Detect which cell encompasses the target text, then output its [X, Y] center coordinate. 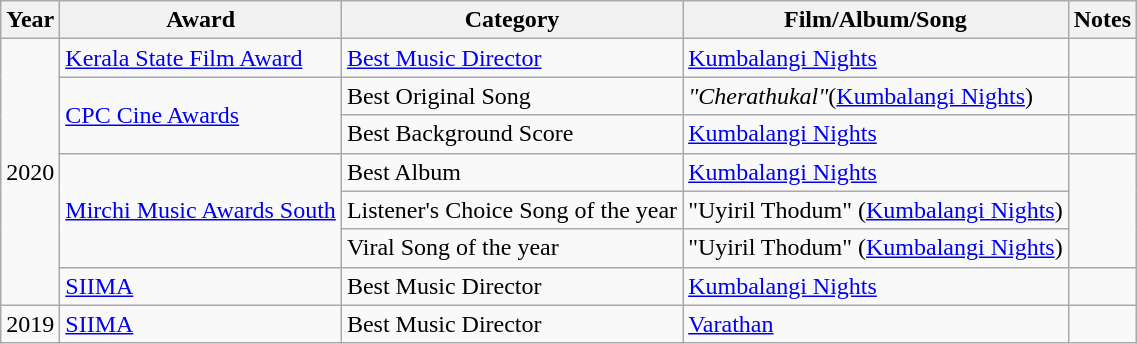
Varathan [876, 324]
"Cherathukal"(Kumbalangi Nights) [876, 96]
Year [30, 20]
Best Original Song [512, 96]
CPC Cine Awards [201, 115]
Notes [1102, 20]
2019 [30, 324]
Viral Song of the year [512, 248]
Listener's Choice Song of the year [512, 210]
Best Album [512, 172]
2020 [30, 172]
Award [201, 20]
Kerala State Film Award [201, 58]
Mirchi Music Awards South [201, 210]
Film/Album/Song [876, 20]
Best Background Score [512, 134]
Category [512, 20]
